Locate the cell with the specified text and output its [X, Y] center coordinate. 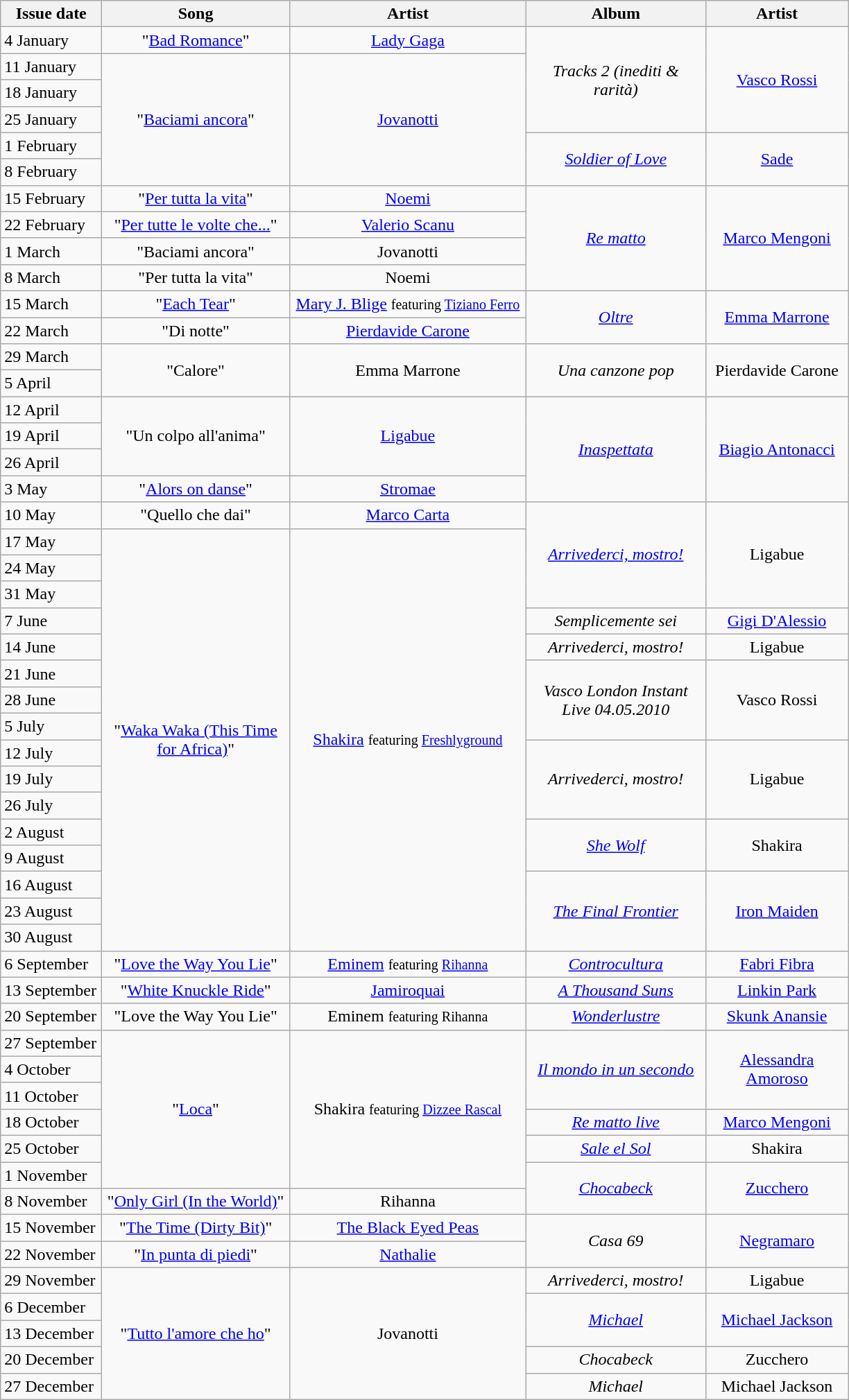
"Only Girl (In the World)" [196, 1202]
15 March [51, 304]
21 June [51, 673]
13 September [51, 990]
"Bad Romance" [196, 40]
20 December [51, 1360]
Biagio Antonacci [777, 449]
4 October [51, 1069]
Oltre [616, 317]
12 July [51, 752]
13 December [51, 1333]
18 October [51, 1122]
"Per tutte le volte che..." [196, 225]
5 July [51, 726]
18 January [51, 93]
Skunk Anansie [777, 1017]
1 February [51, 146]
Lady Gaga [408, 40]
22 February [51, 225]
25 January [51, 119]
23 August [51, 911]
"White Knuckle Ride" [196, 990]
Stromae [408, 489]
"Calore" [196, 370]
Rihanna [408, 1202]
"Di notte" [196, 331]
Soldier of Love [616, 159]
Shakira featuring Dizzee Rascal [408, 1109]
19 April [51, 436]
3 May [51, 489]
Album [616, 14]
25 October [51, 1148]
Casa 69 [616, 1241]
"Alors on danse" [196, 489]
27 December [51, 1386]
16 August [51, 885]
"Each Tear" [196, 304]
1 November [51, 1175]
Re matto live [616, 1122]
24 May [51, 568]
Jamiroquai [408, 990]
Sale el Sol [616, 1148]
22 March [51, 331]
14 June [51, 647]
Semplicemente sei [616, 621]
Shakira featuring Freshlyground [408, 739]
Re matto [616, 238]
Gigi D'Alessio [777, 621]
Iron Maiden [777, 911]
The Black Eyed Peas [408, 1228]
26 April [51, 463]
Tracks 2 (inediti & rarità) [616, 80]
7 June [51, 621]
1 March [51, 251]
Il mondo in un secondo [616, 1069]
"Tutto l'amore che ho" [196, 1333]
"Loca" [196, 1109]
31 May [51, 594]
"Un colpo all'anima" [196, 436]
4 January [51, 40]
11 January [51, 67]
"Waka Waka (This Time for Africa)" [196, 739]
29 November [51, 1281]
6 September [51, 964]
5 April [51, 383]
15 November [51, 1228]
15 February [51, 198]
29 March [51, 357]
2 August [51, 832]
Mary J. Blige featuring Tiziano Ferro [408, 304]
Valerio Scanu [408, 225]
17 May [51, 542]
She Wolf [616, 845]
"The Time (Dirty Bit)" [196, 1228]
9 August [51, 858]
Fabri Fibra [777, 964]
27 September [51, 1043]
"Quello che dai" [196, 515]
20 September [51, 1017]
8 March [51, 277]
Nathalie [408, 1254]
A Thousand Suns [616, 990]
"In punta di piedi" [196, 1254]
28 June [51, 700]
6 December [51, 1307]
Marco Carta [408, 515]
Wonderlustre [616, 1017]
8 February [51, 172]
Alessandra Amoroso [777, 1069]
Sade [777, 159]
19 July [51, 779]
10 May [51, 515]
8 November [51, 1202]
Linkin Park [777, 990]
Song [196, 14]
26 July [51, 806]
Una canzone pop [616, 370]
Negramaro [777, 1241]
Controcultura [616, 964]
11 October [51, 1096]
12 April [51, 410]
22 November [51, 1254]
30 August [51, 937]
Vasco London Instant Live 04.05.2010 [616, 700]
Inaspettata [616, 449]
Issue date [51, 14]
The Final Frontier [616, 911]
